Search for the cell housing the specified text and yield its [X, Y] center coordinate. 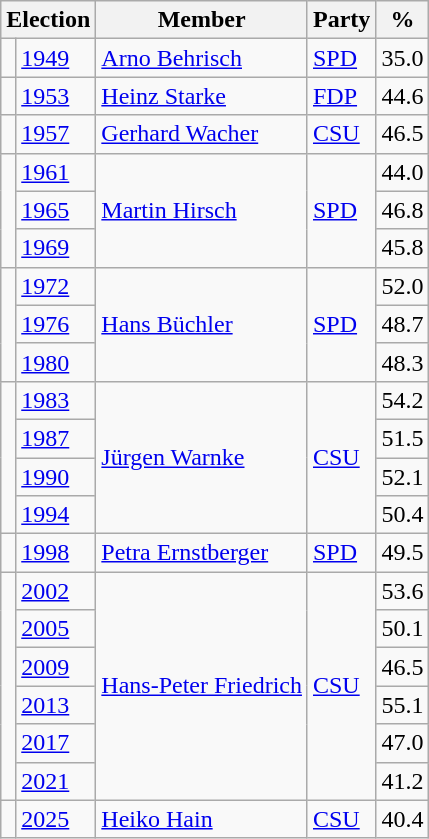
1976 [56, 324]
Election [48, 20]
46.8 [402, 210]
1969 [56, 248]
FDP [341, 96]
50.4 [402, 515]
54.2 [402, 400]
1990 [56, 477]
48.7 [402, 324]
2021 [56, 781]
53.6 [402, 591]
35.0 [402, 58]
Hans-Peter Friedrich [202, 686]
1957 [56, 134]
50.1 [402, 629]
40.4 [402, 819]
% [402, 20]
55.1 [402, 705]
Hans Büchler [202, 324]
44.0 [402, 172]
51.5 [402, 438]
48.3 [402, 362]
1949 [56, 58]
1983 [56, 400]
1953 [56, 96]
Member [202, 20]
49.5 [402, 553]
Gerhard Wacher [202, 134]
1961 [56, 172]
2017 [56, 743]
1972 [56, 286]
52.1 [402, 477]
Arno Behrisch [202, 58]
41.2 [402, 781]
2009 [56, 667]
2013 [56, 705]
1987 [56, 438]
2025 [56, 819]
1965 [56, 210]
Heiko Hain [202, 819]
1994 [56, 515]
Party [341, 20]
47.0 [402, 743]
44.6 [402, 96]
Jürgen Warnke [202, 457]
2005 [56, 629]
Heinz Starke [202, 96]
1980 [56, 362]
45.8 [402, 248]
2002 [56, 591]
Petra Ernstberger [202, 553]
1998 [56, 553]
Martin Hirsch [202, 210]
52.0 [402, 286]
